Search for the cell housing the specified text and yield its (x, y) center coordinate. 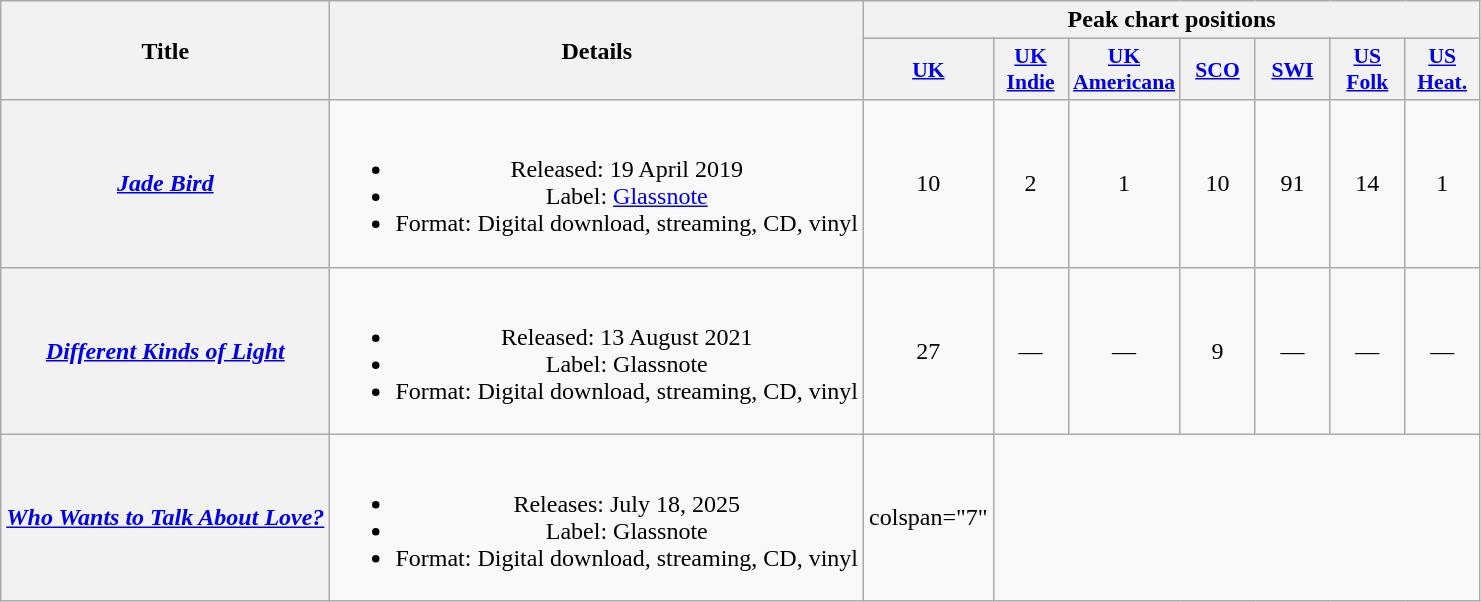
Peak chart positions (1172, 20)
USHeat. (1442, 70)
UKAmericana (1124, 70)
2 (1030, 184)
91 (1292, 184)
Different Kinds of Light (166, 350)
colspan="7" (929, 518)
SCO (1218, 70)
Released: 13 August 2021Label: GlassnoteFormat: Digital download, streaming, CD, vinyl (597, 350)
SWI (1292, 70)
Released: 19 April 2019Label: GlassnoteFormat: Digital download, streaming, CD, vinyl (597, 184)
Releases: July 18, 2025Label: GlassnoteFormat: Digital download, streaming, CD, vinyl (597, 518)
9 (1218, 350)
Title (166, 50)
Who Wants to Talk About Love? (166, 518)
UK (929, 70)
14 (1368, 184)
USFolk (1368, 70)
Jade Bird (166, 184)
27 (929, 350)
Details (597, 50)
UKIndie (1030, 70)
